Extract the (x, y) coordinate from the center of the cell holding the provided text.  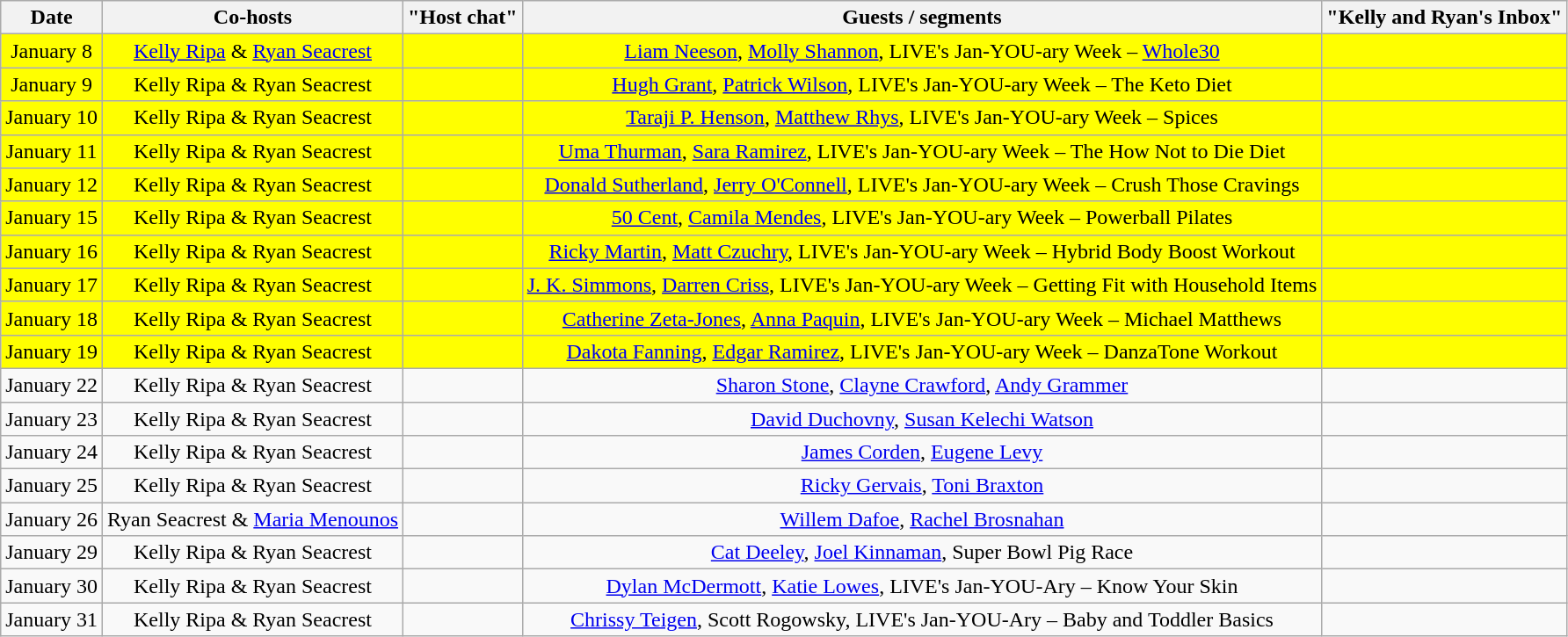
January 18 (52, 318)
January 31 (52, 619)
Date (52, 18)
Ricky Gervais, Toni Braxton (922, 486)
Donald Sutherland, Jerry O'Connell, LIVE's Jan-YOU-ary Week – Crush Those Cravings (922, 185)
January 15 (52, 218)
January 22 (52, 385)
"Host chat" (463, 18)
January 30 (52, 586)
January 19 (52, 351)
January 26 (52, 519)
January 23 (52, 419)
Guests / segments (922, 18)
January 29 (52, 553)
Hugh Grant, Patrick Wilson, LIVE's Jan-YOU-ary Week – The Keto Diet (922, 84)
Dakota Fanning, Edgar Ramirez, LIVE's Jan-YOU-ary Week – DanzaTone Workout (922, 351)
January 9 (52, 84)
January 16 (52, 251)
Liam Neeson, Molly Shannon, LIVE's Jan-YOU-ary Week – Whole30 (922, 51)
Uma Thurman, Sara Ramirez, LIVE's Jan-YOU-ary Week – The How Not to Die Diet (922, 151)
January 25 (52, 486)
Chrissy Teigen, Scott Rogowsky, LIVE's Jan-YOU-Ary – Baby and Toddler Basics (922, 619)
James Corden, Eugene Levy (922, 452)
Catherine Zeta-Jones, Anna Paquin, LIVE's Jan-YOU-ary Week – Michael Matthews (922, 318)
Cat Deeley, Joel Kinnaman, Super Bowl Pig Race (922, 553)
David Duchovny, Susan Kelechi Watson (922, 419)
January 8 (52, 51)
Willem Dafoe, Rachel Brosnahan (922, 519)
J. K. Simmons, Darren Criss, LIVE's Jan-YOU-ary Week – Getting Fit with Household Items (922, 285)
January 17 (52, 285)
January 24 (52, 452)
January 11 (52, 151)
Taraji P. Henson, Matthew Rhys, LIVE's Jan-YOU-ary Week – Spices (922, 118)
Ryan Seacrest & Maria Menounos (252, 519)
January 12 (52, 185)
Dylan McDermott, Katie Lowes, LIVE's Jan-YOU-Ary – Know Your Skin (922, 586)
50 Cent, Camila Mendes, LIVE's Jan-YOU-ary Week – Powerball Pilates (922, 218)
Ricky Martin, Matt Czuchry, LIVE's Jan-YOU-ary Week – Hybrid Body Boost Workout (922, 251)
"Kelly and Ryan's Inbox" (1445, 18)
January 10 (52, 118)
Sharon Stone, Clayne Crawford, Andy Grammer (922, 385)
Co-hosts (252, 18)
